Output the (X, Y) coordinate of the center of the cell containing the given text.  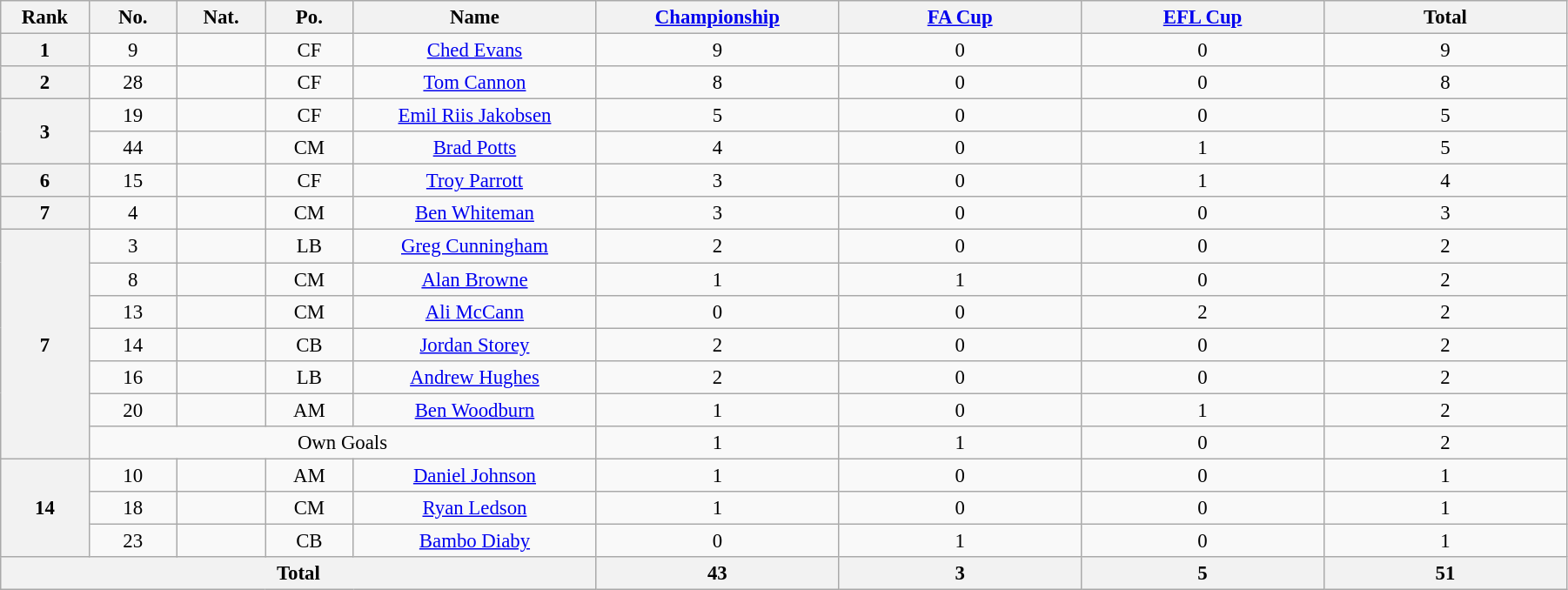
Ched Evans (475, 50)
FA Cup (961, 17)
20 (132, 410)
Po. (310, 17)
Ben Woodburn (475, 410)
Tom Cannon (475, 83)
Brad Potts (475, 148)
15 (132, 181)
44 (132, 148)
16 (132, 377)
10 (132, 475)
Andrew Hughes (475, 377)
Rank (45, 17)
Ryan Ledson (475, 508)
13 (132, 312)
Jordan Storey (475, 345)
51 (1444, 573)
Troy Parrott (475, 181)
23 (132, 540)
43 (717, 573)
6 (45, 181)
Greg Cunningham (475, 246)
Bambo Diaby (475, 540)
Daniel Johnson (475, 475)
No. (132, 17)
28 (132, 83)
Emil Riis Jakobsen (475, 116)
Ben Whiteman (475, 213)
Own Goals (343, 443)
Name (475, 17)
Ali McCann (475, 312)
Nat. (221, 17)
Alan Browne (475, 279)
Championship (717, 17)
18 (132, 508)
EFL Cup (1203, 17)
19 (132, 116)
